From the cell containing the given text, extract its center point as (x, y) coordinate. 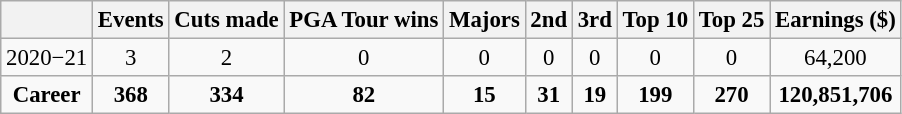
19 (594, 95)
Top 25 (731, 20)
15 (484, 95)
PGA Tour wins (364, 20)
Earnings ($) (836, 20)
82 (364, 95)
270 (731, 95)
3rd (594, 20)
2nd (548, 20)
Events (131, 20)
Cuts made (226, 20)
3 (131, 58)
Top 10 (655, 20)
2 (226, 58)
64,200 (836, 58)
334 (226, 95)
Career (47, 95)
199 (655, 95)
120,851,706 (836, 95)
31 (548, 95)
368 (131, 95)
Majors (484, 20)
2020−21 (47, 58)
